Identify which cell holds the provided text, then report its [x, y] central coordinate. 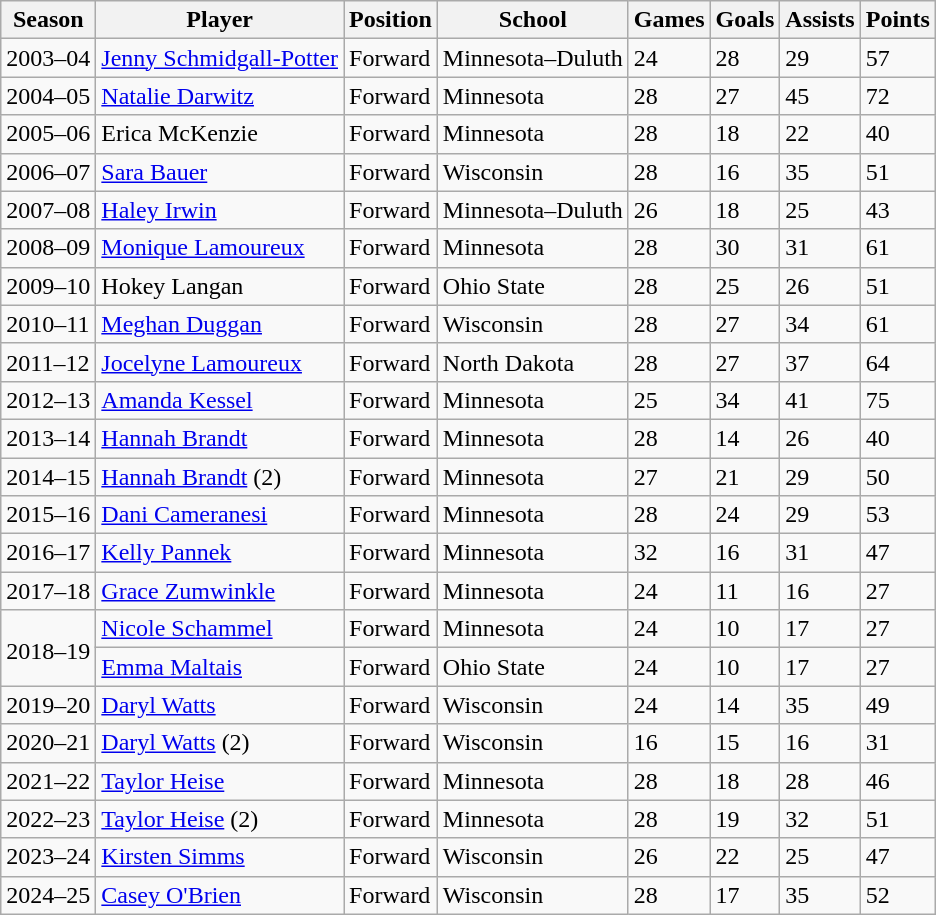
Player [220, 20]
Jocelyne Lamoureux [220, 362]
2015–16 [48, 515]
Casey O'Brien [220, 895]
2020–21 [48, 743]
2004–05 [48, 96]
30 [745, 248]
37 [820, 362]
Hokey Langan [220, 286]
2007–08 [48, 210]
Haley Irwin [220, 210]
43 [898, 210]
2019–20 [48, 705]
Monique Lamoureux [220, 248]
Points [898, 20]
Daryl Watts (2) [220, 743]
Taylor Heise [220, 781]
Season [48, 20]
2010–11 [48, 324]
11 [745, 591]
64 [898, 362]
19 [745, 819]
Sara Bauer [220, 172]
2008–09 [48, 248]
Kelly Pannek [220, 553]
Natalie Darwitz [220, 96]
2017–18 [48, 591]
School [532, 20]
Erica McKenzie [220, 134]
Dani Cameranesi [220, 515]
Assists [820, 20]
Nicole Schammel [220, 629]
53 [898, 515]
2022–23 [48, 819]
2014–15 [48, 477]
2006–07 [48, 172]
2024–25 [48, 895]
Position [391, 20]
2011–12 [48, 362]
Taylor Heise (2) [220, 819]
Meghan Duggan [220, 324]
21 [745, 477]
46 [898, 781]
50 [898, 477]
Amanda Kessel [220, 400]
41 [820, 400]
75 [898, 400]
2005–06 [48, 134]
52 [898, 895]
72 [898, 96]
2021–22 [48, 781]
2012–13 [48, 400]
2023–24 [48, 857]
Grace Zumwinkle [220, 591]
Kirsten Simms [220, 857]
49 [898, 705]
Jenny Schmidgall-Potter [220, 58]
45 [820, 96]
Daryl Watts [220, 705]
15 [745, 743]
2016–17 [48, 553]
2018–19 [48, 648]
2003–04 [48, 58]
2013–14 [48, 438]
2009–10 [48, 286]
57 [898, 58]
Games [669, 20]
North Dakota [532, 362]
Hannah Brandt [220, 438]
Emma Maltais [220, 667]
Goals [745, 20]
Hannah Brandt (2) [220, 477]
